Capture the cell that displays the provided text and extract its [x, y] central coordinate. 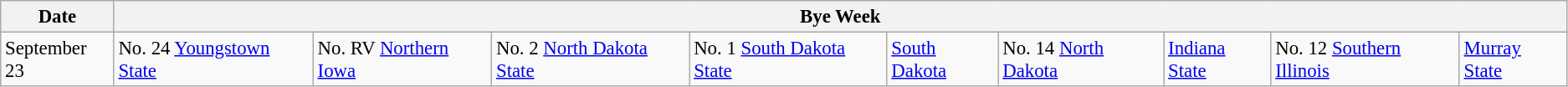
Bye Week [840, 17]
South Dakota [942, 60]
No. 2 North Dakota State [591, 60]
Murray State [1513, 60]
No. 12 Southern Illinois [1366, 60]
Date [57, 17]
No. 24 Youngstown State [213, 60]
No. 14 North Dakota [1081, 60]
Indiana State [1217, 60]
September 23 [57, 60]
No. RV Northern Iowa [402, 60]
No. 1 South Dakota State [788, 60]
